Extract the [X, Y] coordinate from the center of the cell holding the provided text.  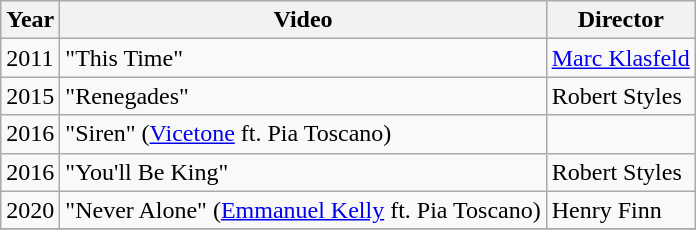
2015 [30, 96]
2020 [30, 210]
"You'll Be King" [303, 172]
Director [620, 20]
"Siren" (Vicetone ft. Pia Toscano) [303, 134]
Marc Klasfeld [620, 58]
"This Time" [303, 58]
Year [30, 20]
2011 [30, 58]
Henry Finn [620, 210]
"Renegades" [303, 96]
"Never Alone" (Emmanuel Kelly ft. Pia Toscano) [303, 210]
Video [303, 20]
